Identify which cell holds the provided text, then report its [X, Y] central coordinate. 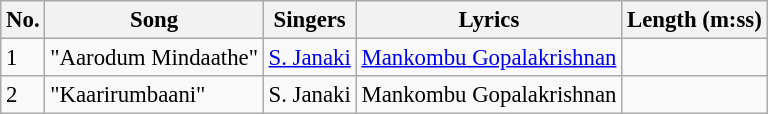
1 [23, 58]
Length (m:ss) [694, 20]
"Aarodum Mindaathe" [154, 58]
Lyrics [489, 20]
2 [23, 95]
No. [23, 20]
Song [154, 20]
Singers [310, 20]
"Kaarirumbaani" [154, 95]
